Pinpoint the cell where the given text exists, returning its (x, y) midpoint coordinate. 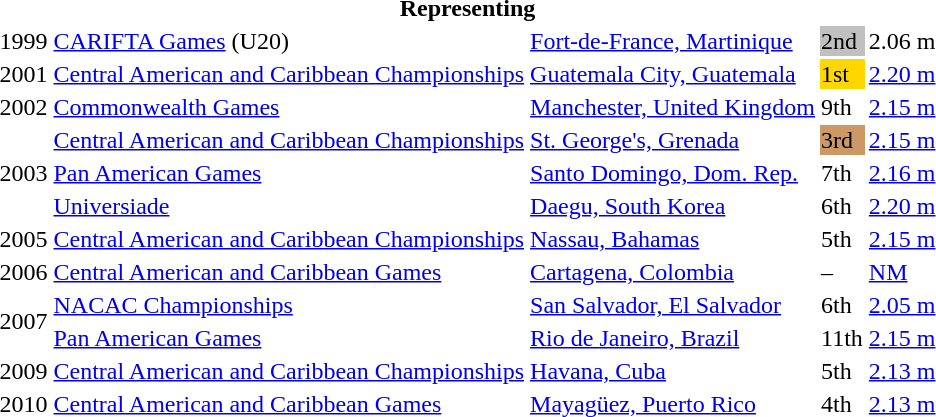
Daegu, South Korea (673, 206)
11th (842, 338)
Rio de Janeiro, Brazil (673, 338)
Nassau, Bahamas (673, 239)
Commonwealth Games (289, 107)
Manchester, United Kingdom (673, 107)
Cartagena, Colombia (673, 272)
2nd (842, 41)
– (842, 272)
San Salvador, El Salvador (673, 305)
Santo Domingo, Dom. Rep. (673, 173)
CARIFTA Games (U20) (289, 41)
Central American and Caribbean Games (289, 272)
7th (842, 173)
Universiade (289, 206)
St. George's, Grenada (673, 140)
9th (842, 107)
Fort-de-France, Martinique (673, 41)
Havana, Cuba (673, 371)
3rd (842, 140)
NACAC Championships (289, 305)
1st (842, 74)
Guatemala City, Guatemala (673, 74)
